Search for the cell housing the specified text and yield its (X, Y) center coordinate. 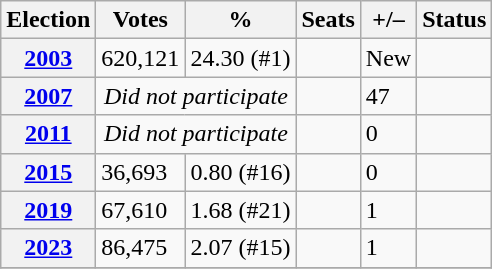
Seats (328, 20)
Votes (140, 20)
Status (454, 20)
Election (48, 20)
36,693 (140, 172)
620,121 (140, 58)
% (240, 20)
24.30 (#1) (240, 58)
+/– (388, 20)
2015 (48, 172)
2011 (48, 134)
2003 (48, 58)
New (388, 58)
47 (388, 96)
67,610 (140, 210)
2.07 (#15) (240, 248)
86,475 (140, 248)
2023 (48, 248)
2019 (48, 210)
0.80 (#16) (240, 172)
2007 (48, 96)
1.68 (#21) (240, 210)
